Output the (x, y) coordinate of the center of the cell containing the given text.  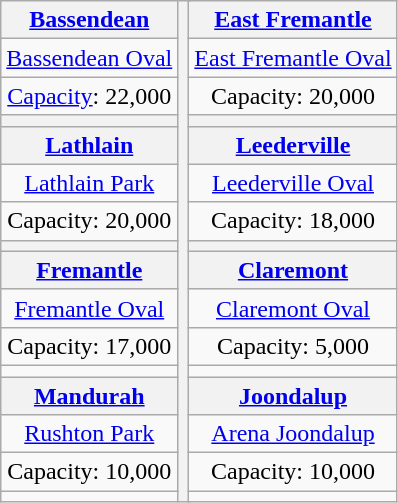
Capacity: 18,000 (293, 221)
Capacity: 17,000 (90, 346)
Fremantle Oval (90, 308)
Claremont (293, 270)
Leederville Oval (293, 183)
East Fremantle (293, 20)
Lathlain (90, 145)
Leederville (293, 145)
East Fremantle Oval (293, 58)
Mandurah (90, 395)
Bassendean Oval (90, 58)
Claremont Oval (293, 308)
Rushton Park (90, 434)
Arena Joondalup (293, 434)
Bassendean (90, 20)
Capacity: 22,000 (90, 96)
Lathlain Park (90, 183)
Joondalup (293, 395)
Capacity: 5,000 (293, 346)
Fremantle (90, 270)
